Extract the (X, Y) coordinate from the center of the cell holding the provided text.  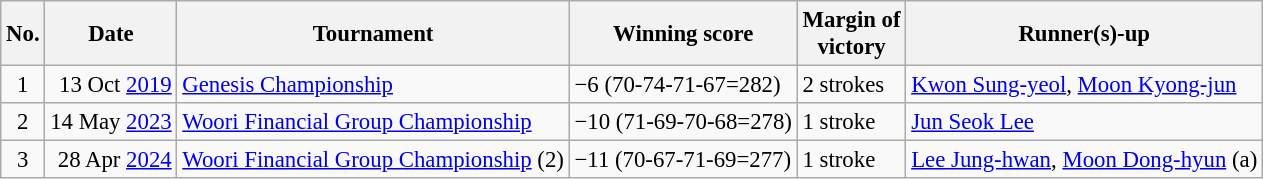
Kwon Sung-yeol, Moon Kyong-jun (1084, 85)
2 (23, 122)
28 Apr 2024 (111, 160)
Lee Jung-hwan, Moon Dong-hyun (a) (1084, 160)
1 (23, 85)
Woori Financial Group Championship (2) (373, 160)
Runner(s)-up (1084, 34)
13 Oct 2019 (111, 85)
Tournament (373, 34)
Woori Financial Group Championship (373, 122)
Genesis Championship (373, 85)
−6 (70-74-71-67=282) (683, 85)
Winning score (683, 34)
14 May 2023 (111, 122)
No. (23, 34)
Date (111, 34)
Jun Seok Lee (1084, 122)
−11 (70-67-71-69=277) (683, 160)
3 (23, 160)
−10 (71-69-70-68=278) (683, 122)
Margin ofvictory (852, 34)
2 strokes (852, 85)
